Pinpoint the cell where the given text exists, returning its (X, Y) midpoint coordinate. 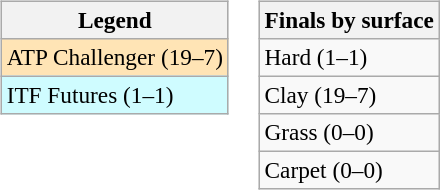
Finals by surface (349, 20)
ATP Challenger (19–7) (114, 57)
Carpet (0–0) (349, 171)
Hard (1–1) (349, 57)
Clay (19–7) (349, 95)
Grass (0–0) (349, 133)
Legend (114, 20)
ITF Futures (1–1) (114, 95)
